Provide the (x, y) coordinate of the cell's center where the given text is located.  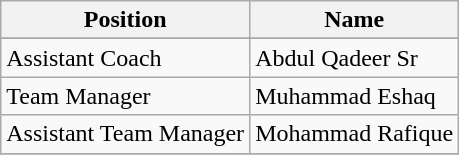
Mohammad Rafique (354, 134)
Assistant Coach (126, 58)
Muhammad Eshaq (354, 96)
Assistant Team Manager (126, 134)
Abdul Qadeer Sr (354, 58)
Name (354, 20)
Team Manager (126, 96)
Position (126, 20)
